From the cell containing the given text, extract its center point as [X, Y] coordinate. 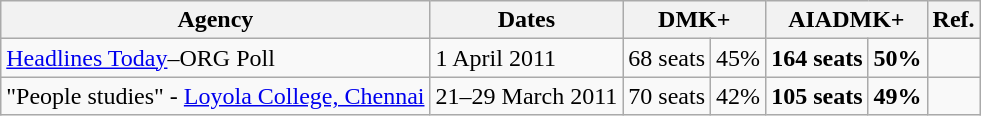
Headlines Today–ORG Poll [216, 58]
1 April 2011 [526, 58]
DMK+ [694, 20]
70 seats [667, 96]
45% [738, 58]
42% [738, 96]
"People studies" - Loyola College, Chennai [216, 96]
68 seats [667, 58]
Agency [216, 20]
50% [898, 58]
Ref. [954, 20]
21–29 March 2011 [526, 96]
49% [898, 96]
Dates [526, 20]
164 seats [817, 58]
105 seats [817, 96]
AIADMK+ [846, 20]
